Search for the cell housing the specified text and yield its (x, y) center coordinate. 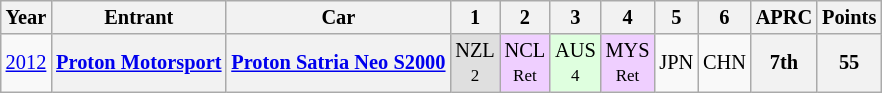
2 (525, 17)
1 (474, 17)
Proton Motorsport (138, 63)
4 (628, 17)
Year (26, 17)
6 (724, 17)
2012 (26, 63)
7th (784, 63)
Points (849, 17)
3 (575, 17)
Car (338, 17)
5 (676, 17)
55 (849, 63)
Entrant (138, 17)
Proton Satria Neo S2000 (338, 63)
AUS4 (575, 63)
NCLRet (525, 63)
APRC (784, 17)
NZL2 (474, 63)
CHN (724, 63)
MYSRet (628, 63)
JPN (676, 63)
